Find where the given text appears and provide that cell's center as [x, y] coordinate. 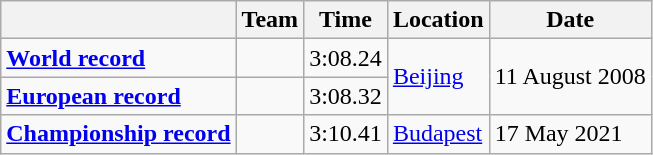
Location [438, 20]
European record [118, 96]
Beijing [438, 77]
Budapest [438, 134]
Date [570, 20]
3:08.24 [346, 58]
Time [346, 20]
17 May 2021 [570, 134]
3:10.41 [346, 134]
11 August 2008 [570, 77]
World record [118, 58]
Championship record [118, 134]
Team [270, 20]
3:08.32 [346, 96]
